Pinpoint the cell where the given text exists, returning its [X, Y] midpoint coordinate. 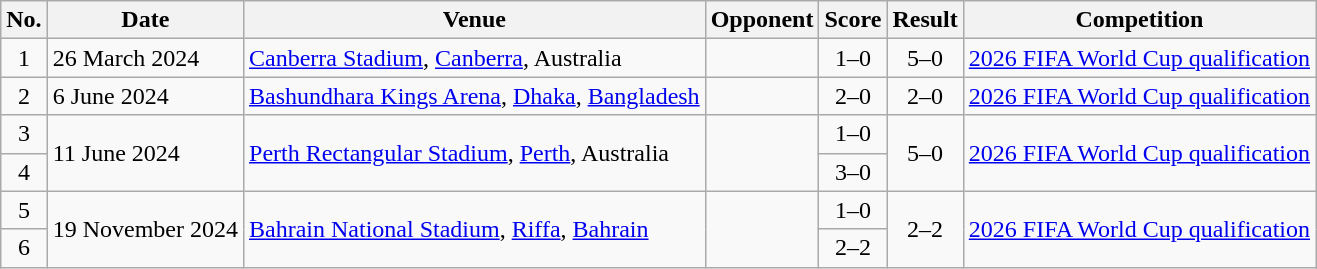
Perth Rectangular Stadium, Perth, Australia [475, 153]
5 [24, 210]
1 [24, 58]
Opponent [762, 20]
3 [24, 134]
No. [24, 20]
3–0 [853, 172]
6 [24, 248]
Bashundhara Kings Arena, Dhaka, Bangladesh [475, 96]
Bahrain National Stadium, Riffa, Bahrain [475, 229]
26 March 2024 [145, 58]
Canberra Stadium, Canberra, Australia [475, 58]
6 June 2024 [145, 96]
Competition [1139, 20]
Score [853, 20]
4 [24, 172]
11 June 2024 [145, 153]
Date [145, 20]
19 November 2024 [145, 229]
Venue [475, 20]
2 [24, 96]
Result [925, 20]
